Search for the cell housing the specified text and yield its [X, Y] center coordinate. 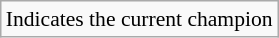
Indicates the current champion [140, 19]
